For the text-containing cell, return its midpoint in (X, Y) coordinate format. 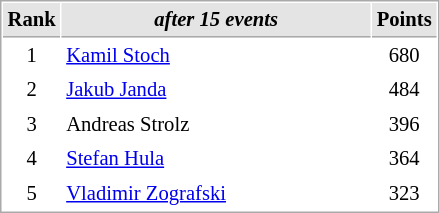
Kamil Stoch (216, 56)
3 (32, 124)
Andreas Strolz (216, 124)
Jakub Janda (216, 90)
396 (404, 124)
Stefan Hula (216, 158)
Rank (32, 20)
2 (32, 90)
680 (404, 56)
323 (404, 194)
484 (404, 90)
Vladimir Zografski (216, 194)
after 15 events (216, 20)
1 (32, 56)
Points (404, 20)
4 (32, 158)
5 (32, 194)
364 (404, 158)
